Return (x, y) of the center of cell containing provided text 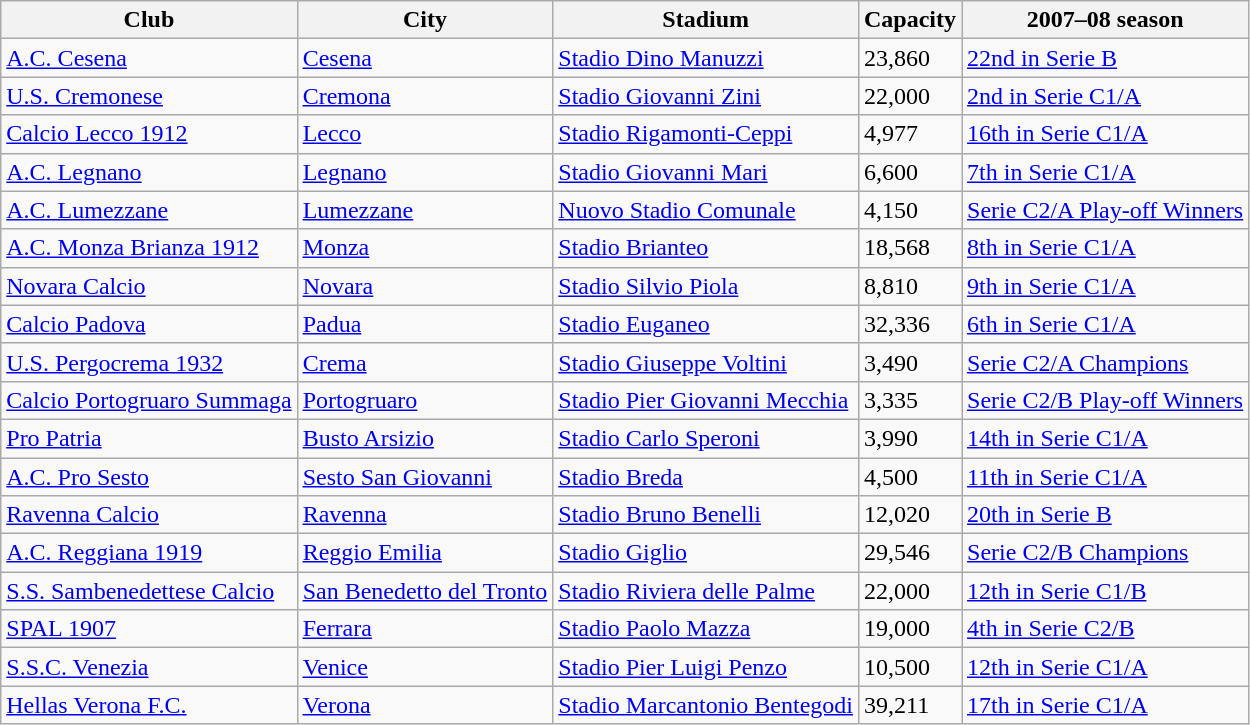
S.S.C. Venezia (149, 667)
9th in Serie C1/A (1106, 286)
A.C. Monza Brianza 1912 (149, 248)
Serie C2/B Champions (1106, 553)
22nd in Serie B (1106, 58)
Legnano (425, 172)
8,810 (910, 286)
Stadio Pier Giovanni Mecchia (706, 400)
Stadio Dino Manuzzi (706, 58)
A.C. Cesena (149, 58)
Stadio Bruno Benelli (706, 515)
4,500 (910, 477)
18,568 (910, 248)
Ravenna Calcio (149, 515)
29,546 (910, 553)
A.C. Legnano (149, 172)
Reggio Emilia (425, 553)
U.S. Pergocrema 1932 (149, 362)
Serie C2/A Champions (1106, 362)
6,600 (910, 172)
17th in Serie C1/A (1106, 705)
Hellas Verona F.C. (149, 705)
Nuovo Stadio Comunale (706, 210)
Verona (425, 705)
Stadio Carlo Speroni (706, 438)
A.C. Lumezzane (149, 210)
3,335 (910, 400)
10,500 (910, 667)
4th in Serie C2/B (1106, 629)
SPAL 1907 (149, 629)
Cremona (425, 96)
12th in Serie C1/B (1106, 591)
Venice (425, 667)
Stadio Breda (706, 477)
39,211 (910, 705)
U.S. Cremonese (149, 96)
3,990 (910, 438)
Stadio Giovanni Mari (706, 172)
Lecco (425, 134)
Monza (425, 248)
Ferrara (425, 629)
Stadio Giglio (706, 553)
Stadio Silvio Piola (706, 286)
Crema (425, 362)
32,336 (910, 324)
Serie C2/A Play-off Winners (1106, 210)
4,977 (910, 134)
Lumezzane (425, 210)
Stadio Brianteo (706, 248)
City (425, 20)
12,020 (910, 515)
A.C. Reggiana 1919 (149, 553)
Padua (425, 324)
12th in Serie C1/A (1106, 667)
Stadio Giovanni Zini (706, 96)
3,490 (910, 362)
Portogruaro (425, 400)
Sesto San Giovanni (425, 477)
Cesena (425, 58)
Busto Arsizio (425, 438)
2nd in Serie C1/A (1106, 96)
Stadio Riviera delle Palme (706, 591)
8th in Serie C1/A (1106, 248)
Pro Patria (149, 438)
Stadio Marcantonio Bentegodi (706, 705)
Calcio Lecco 1912 (149, 134)
Novara (425, 286)
16th in Serie C1/A (1106, 134)
Stadio Giuseppe Voltini (706, 362)
Stadio Rigamonti-Ceppi (706, 134)
19,000 (910, 629)
4,150 (910, 210)
Calcio Padova (149, 324)
A.C. Pro Sesto (149, 477)
7th in Serie C1/A (1106, 172)
S.S. Sambenedettese Calcio (149, 591)
11th in Serie C1/A (1106, 477)
2007–08 season (1106, 20)
Stadio Pier Luigi Penzo (706, 667)
Capacity (910, 20)
Novara Calcio (149, 286)
14th in Serie C1/A (1106, 438)
Stadio Paolo Mazza (706, 629)
Calcio Portogruaro Summaga (149, 400)
Stadium (706, 20)
6th in Serie C1/A (1106, 324)
San Benedetto del Tronto (425, 591)
Serie C2/B Play-off Winners (1106, 400)
20th in Serie B (1106, 515)
Club (149, 20)
23,860 (910, 58)
Ravenna (425, 515)
Stadio Euganeo (706, 324)
